Provide the (x, y) coordinate of the cell's center where the given text is located.  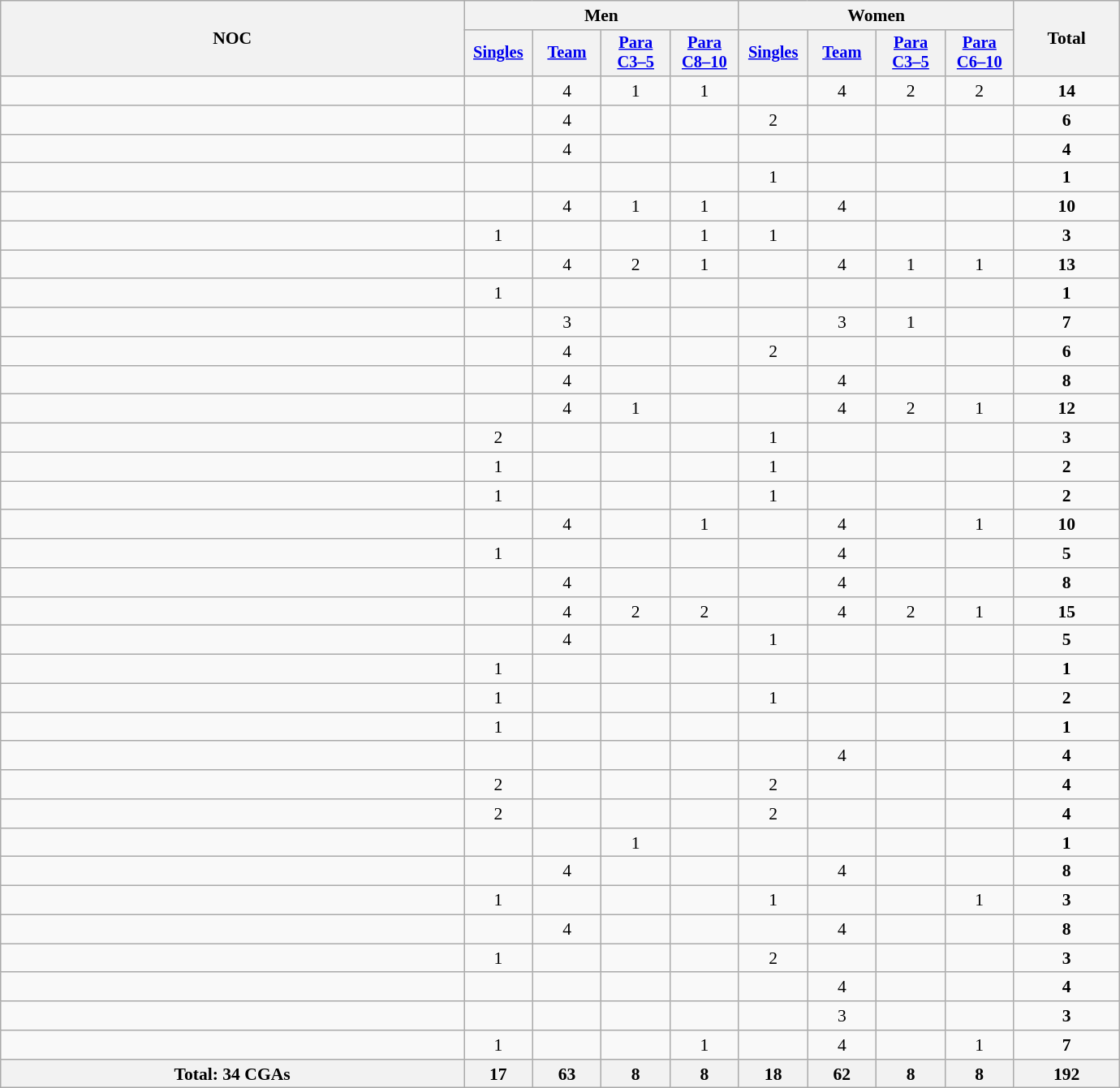
Men (602, 15)
Total (1066, 39)
13 (1066, 264)
14 (1066, 91)
Para C6–10 (979, 54)
NOC (232, 39)
Para C8–10 (704, 54)
15 (1066, 612)
12 (1066, 409)
Women (877, 15)
